Return (X, Y) of the center of cell containing provided text 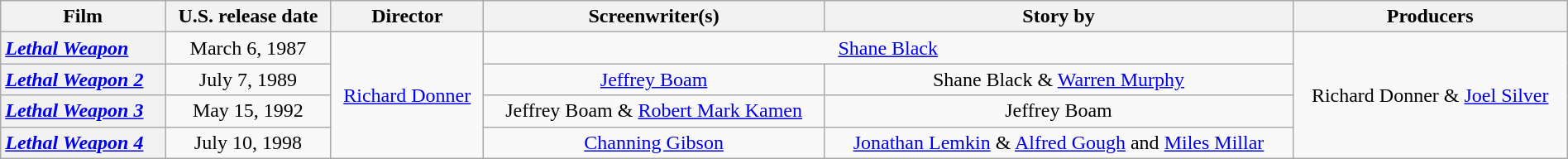
Lethal Weapon (83, 48)
Lethal Weapon 2 (83, 79)
Channing Gibson (653, 142)
Richard Donner (407, 95)
March 6, 1987 (248, 48)
Shane Black & Warren Murphy (1059, 79)
Shane Black (888, 48)
Producers (1430, 17)
Jonathan Lemkin & Alfred Gough and Miles Millar (1059, 142)
Story by (1059, 17)
U.S. release date (248, 17)
Jeffrey Boam & Robert Mark Kamen (653, 111)
Director (407, 17)
Lethal Weapon 4 (83, 142)
Lethal Weapon 3 (83, 111)
May 15, 1992 (248, 111)
July 7, 1989 (248, 79)
Richard Donner & Joel Silver (1430, 95)
Screenwriter(s) (653, 17)
July 10, 1998 (248, 142)
Film (83, 17)
